Scan for the cell matching the given text and deliver its (X, Y) coordinate at center. 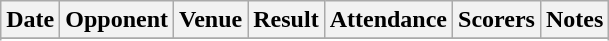
Opponent (117, 20)
Notes (574, 20)
Date (30, 20)
Attendance (388, 20)
Scorers (497, 20)
Venue (211, 20)
Result (286, 20)
